Search for the cell housing the specified text and yield its (x, y) center coordinate. 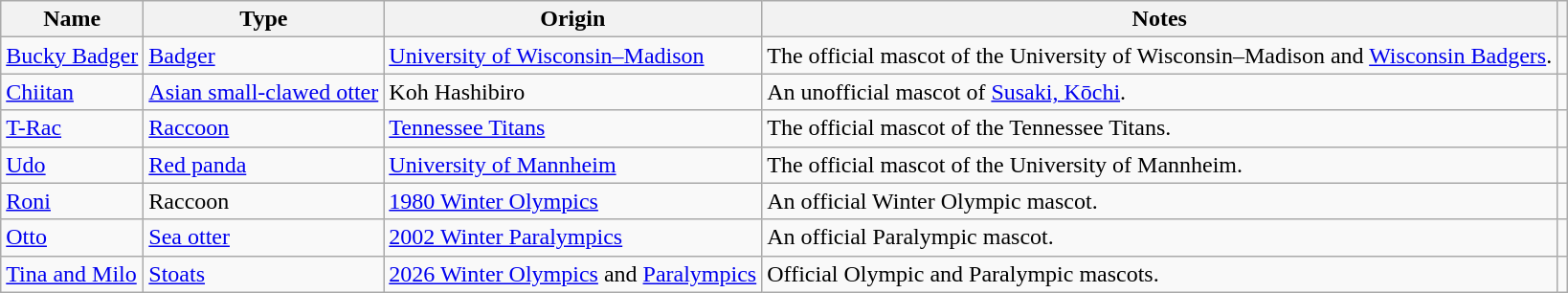
An unofficial mascot of Susaki, Kōchi. (1160, 92)
2026 Winter Olympics and Paralympics (572, 274)
An official Paralympic mascot. (1160, 237)
Bucky Badger (73, 56)
Udo (73, 165)
The official mascot of the Tennessee Titans. (1160, 128)
T-Rac (73, 128)
Tennessee Titans (572, 128)
Chiitan (73, 92)
Origin (572, 19)
Notes (1160, 19)
The official mascot of the University of Wisconsin–Madison and Wisconsin Badgers. (1160, 56)
Otto (73, 237)
University of Mannheim (572, 165)
1980 Winter Olympics (572, 201)
Type (264, 19)
Official Olympic and Paralympic mascots. (1160, 274)
The official mascot of the University of Mannheim. (1160, 165)
Roni (73, 201)
Badger (264, 56)
Koh Hashibiro (572, 92)
2002 Winter Paralympics (572, 237)
Stoats (264, 274)
An official Winter Olympic mascot. (1160, 201)
University of Wisconsin–Madison (572, 56)
Tina and Milo (73, 274)
Sea otter (264, 237)
Red panda (264, 165)
Name (73, 19)
Asian small-clawed otter (264, 92)
